Locate the cell with the specified text and output its (x, y) center coordinate. 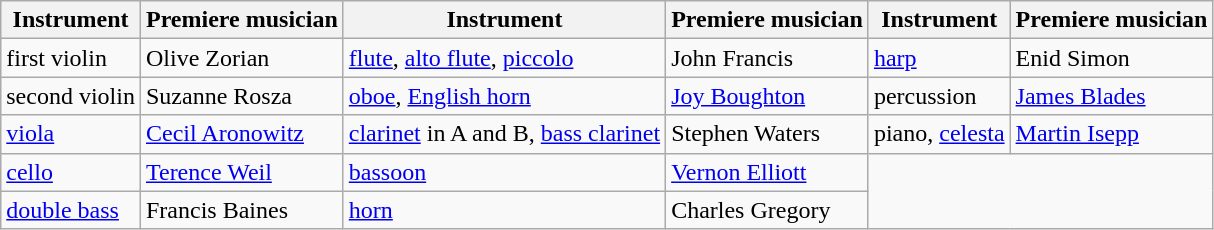
clarinet in A and B, bass clarinet (504, 134)
oboe, English horn (504, 96)
Suzanne Rosza (242, 96)
piano, celesta (939, 134)
horn (504, 210)
Terence Weil (242, 172)
harp (939, 58)
second violin (71, 96)
Enid Simon (1112, 58)
John Francis (768, 58)
Francis Baines (242, 210)
Cecil Aronowitz (242, 134)
Vernon Elliott (768, 172)
Olive Zorian (242, 58)
first violin (71, 58)
double bass (71, 210)
flute, alto flute, piccolo (504, 58)
percussion (939, 96)
Stephen Waters (768, 134)
cello (71, 172)
James Blades (1112, 96)
viola (71, 134)
Joy Boughton (768, 96)
bassoon (504, 172)
Charles Gregory (768, 210)
Martin Isepp (1112, 134)
